Locate the cell with the specified text and output its (X, Y) center coordinate. 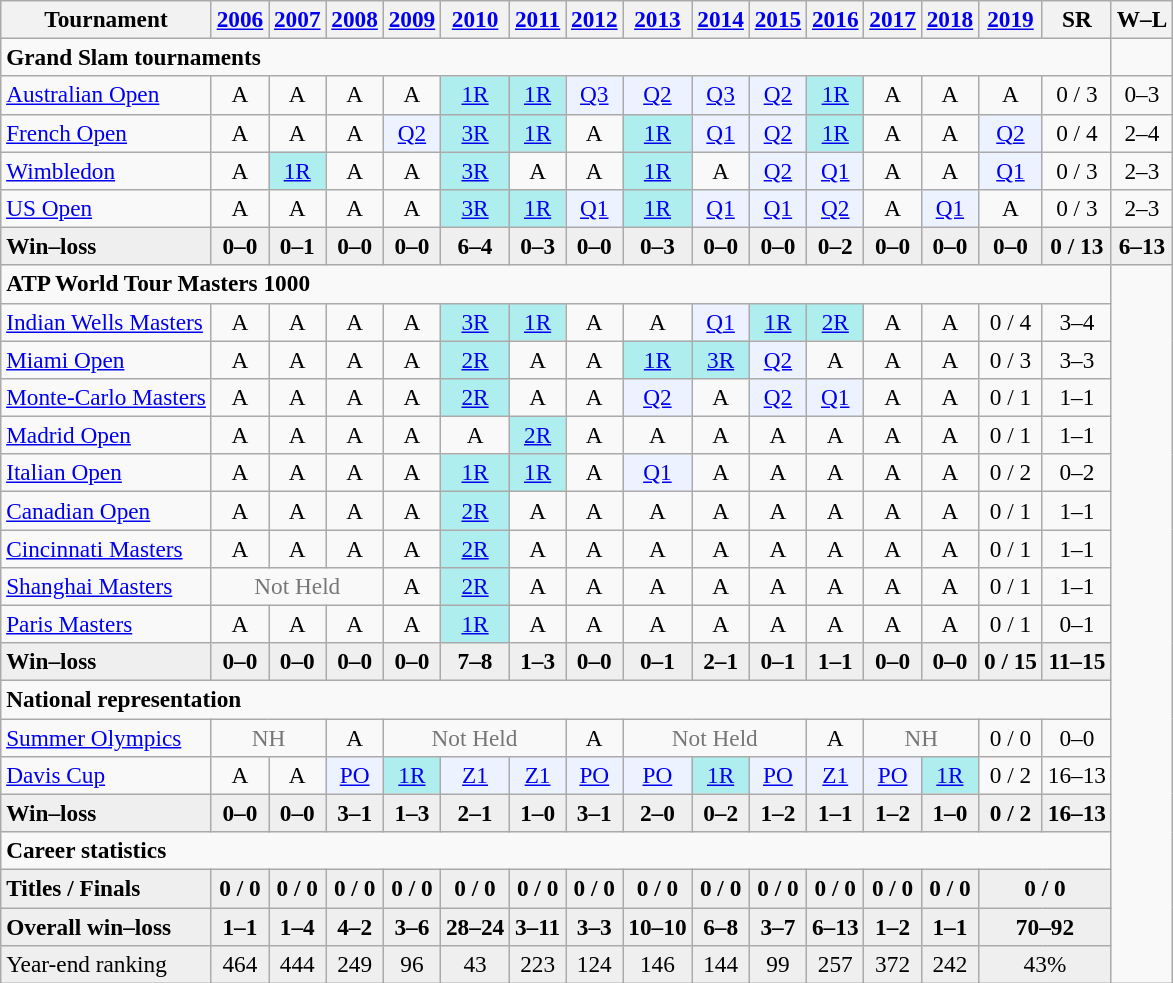
National representation (556, 699)
ATP World Tour Masters 1000 (556, 284)
70–92 (1046, 926)
Tournament (106, 19)
6–4 (476, 246)
2014 (720, 19)
2–0 (658, 813)
223 (538, 964)
464 (240, 964)
249 (354, 964)
2009 (412, 19)
2015 (778, 19)
257 (836, 964)
1–4 (298, 926)
28–24 (476, 926)
10–10 (658, 926)
372 (892, 964)
2017 (892, 19)
2016 (836, 19)
3–11 (538, 926)
2012 (594, 19)
242 (950, 964)
Grand Slam tournaments (556, 57)
444 (298, 964)
99 (778, 964)
W–L (1142, 19)
Shanghai Masters (106, 586)
Australian Open (106, 95)
146 (658, 964)
SR (1076, 19)
Monte-Carlo Masters (106, 397)
Summer Olympics (106, 737)
0 / 13 (1076, 246)
2018 (950, 19)
Wimbledon (106, 170)
Davis Cup (106, 775)
Year-end ranking (106, 964)
3–7 (778, 926)
2007 (298, 19)
Cincinnati Masters (106, 548)
Titles / Finals (106, 888)
Paris Masters (106, 624)
4–2 (354, 926)
Canadian Open (106, 510)
6–8 (720, 926)
144 (720, 964)
7–8 (476, 662)
0 / 15 (1011, 662)
Italian Open (106, 473)
2011 (538, 19)
2019 (1011, 19)
French Open (106, 133)
3–6 (412, 926)
2008 (354, 19)
11–15 (1076, 662)
2010 (476, 19)
2013 (658, 19)
43 (476, 964)
US Open (106, 208)
43% (1046, 964)
Indian Wells Masters (106, 322)
Career statistics (556, 850)
Madrid Open (106, 435)
96 (412, 964)
2–4 (1142, 133)
Overall win–loss (106, 926)
3–4 (1076, 322)
2006 (240, 19)
Miami Open (106, 359)
124 (594, 964)
